For the text-containing cell, return its midpoint in [x, y] coordinate format. 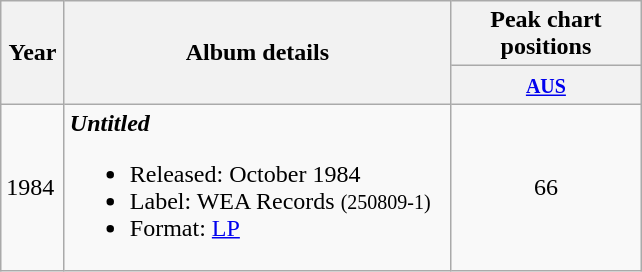
1984 [33, 188]
66 [546, 188]
Year [33, 52]
UntitledReleased: October 1984Label: WEA Records (250809-1)Format: LP [257, 188]
Album details [257, 52]
AUS [546, 85]
Peak chart positions [546, 34]
